Pinpoint the cell where the given text exists, returning its [x, y] midpoint coordinate. 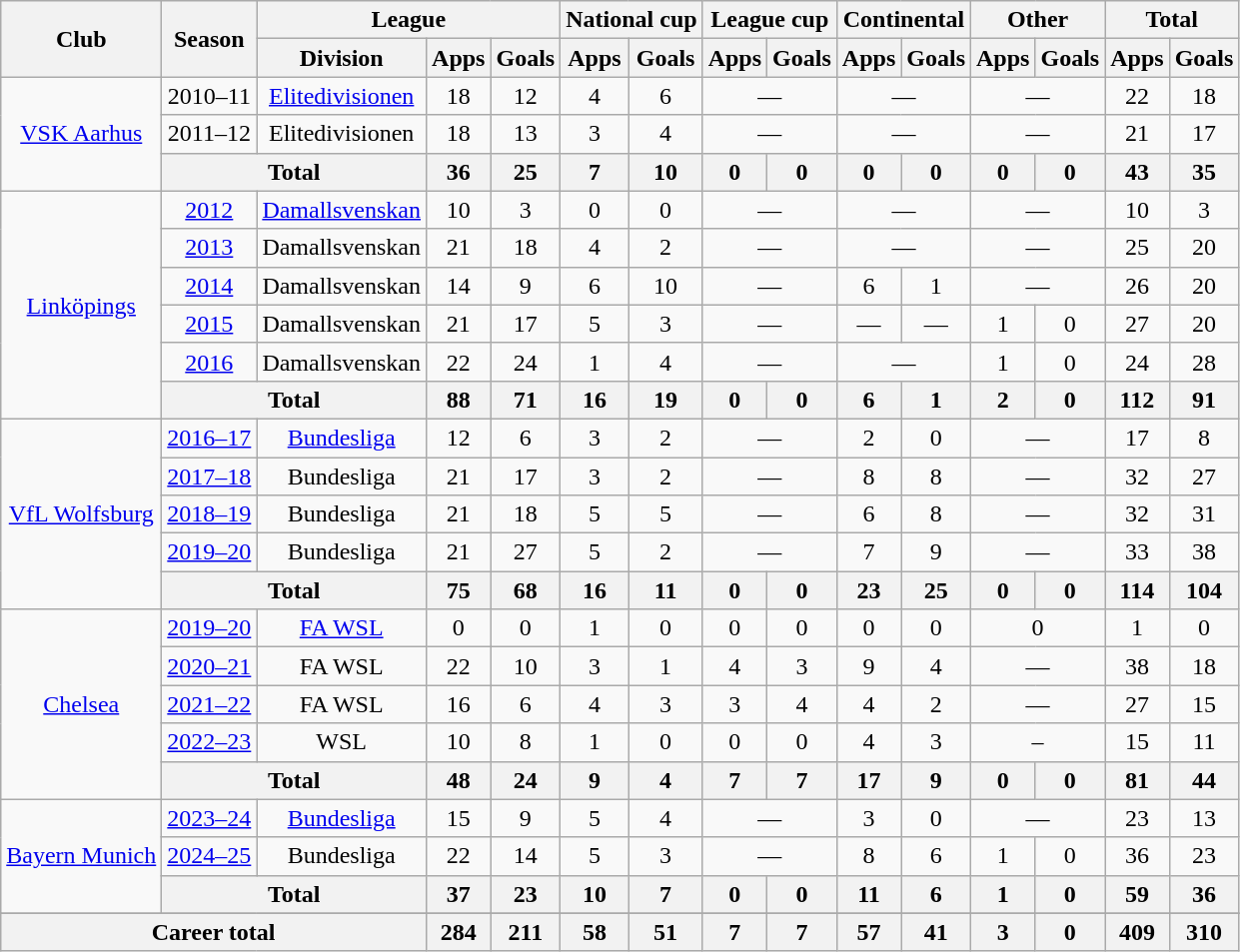
284 [459, 932]
Career total [214, 932]
Other [1038, 20]
2010–11 [210, 96]
35 [1204, 172]
Division [342, 58]
19 [665, 400]
114 [1137, 590]
310 [1204, 932]
2024–25 [210, 856]
2023–24 [210, 818]
2013 [210, 248]
2020–21 [210, 666]
211 [526, 932]
2016 [210, 362]
57 [868, 932]
58 [595, 932]
2015 [210, 324]
51 [665, 932]
81 [1137, 780]
44 [1204, 780]
WSL [342, 742]
59 [1137, 894]
91 [1204, 400]
71 [526, 400]
Season [210, 39]
88 [459, 400]
Continental [903, 20]
68 [526, 590]
– [1038, 742]
112 [1137, 400]
28 [1204, 362]
33 [1137, 552]
104 [1204, 590]
31 [1204, 514]
41 [936, 932]
2011–12 [210, 134]
2014 [210, 286]
2012 [210, 210]
75 [459, 590]
2018–19 [210, 514]
37 [459, 894]
2016–17 [210, 438]
Linköpings [82, 305]
48 [459, 780]
League [409, 20]
Club [82, 39]
43 [1137, 172]
2022–23 [210, 742]
409 [1137, 932]
26 [1137, 286]
Bayern Munich [82, 856]
National cup [631, 20]
VSK Aarhus [82, 134]
League cup [769, 20]
Chelsea [82, 704]
2017–18 [210, 476]
2021–22 [210, 704]
VfL Wolfsburg [82, 513]
